Extract the (x, y) coordinate from the center of the cell holding the provided text.  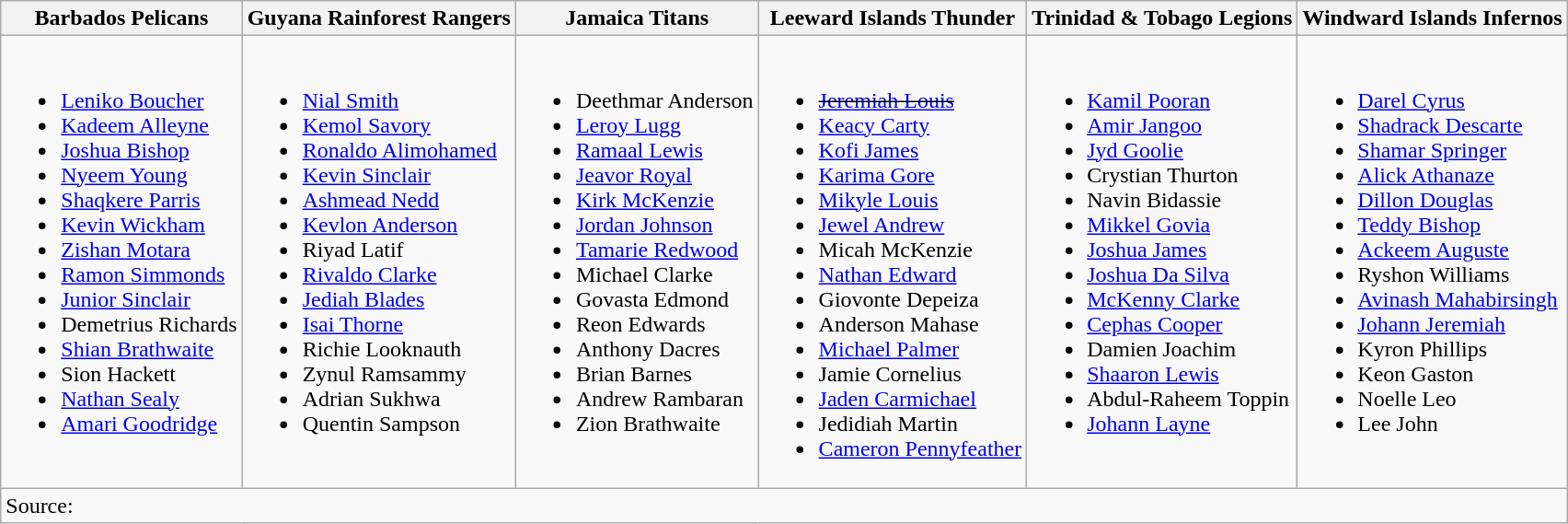
Trinidad & Tobago Legions (1162, 18)
Windward Islands Infernos (1432, 18)
Source: (784, 506)
Barbados Pelicans (121, 18)
Leeward Islands Thunder (893, 18)
Jamaica Titans (637, 18)
Guyana Rainforest Rangers (379, 18)
